Determine the (X, Y) coordinate at the center of the cell enclosing the given text.  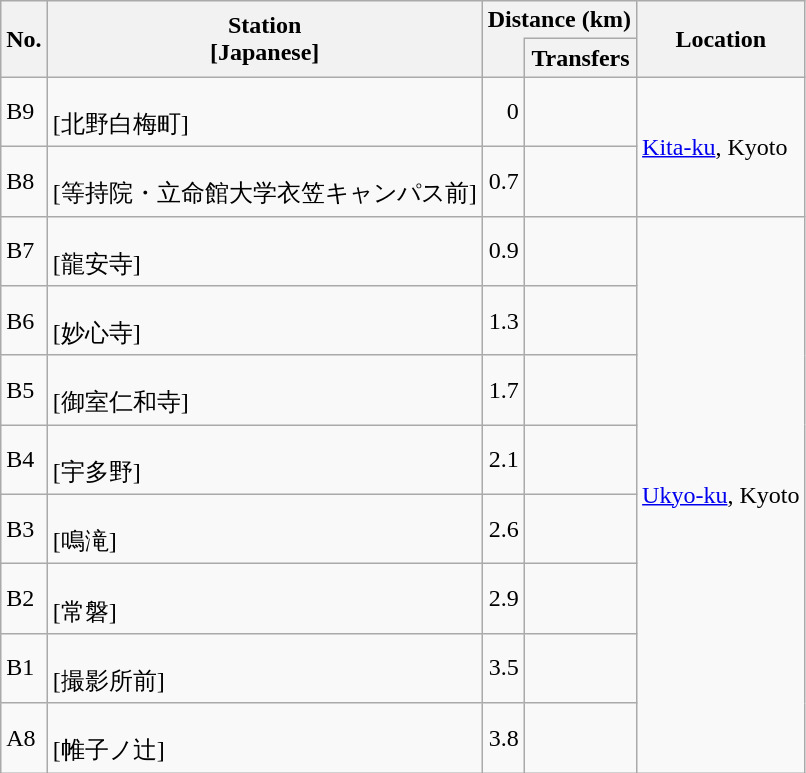
2.9 (503, 599)
0.9 (503, 251)
[妙心寺] (264, 321)
0.7 (503, 181)
Transfers (580, 58)
2.6 (503, 529)
[龍安寺] (264, 251)
B2 (24, 599)
Station[Japanese] (264, 39)
B6 (24, 321)
B8 (24, 181)
Distance (km) (559, 20)
1.7 (503, 390)
A8 (24, 738)
[宇多野] (264, 460)
B5 (24, 390)
B9 (24, 112)
[御室仁和寺] (264, 390)
B3 (24, 529)
2.1 (503, 460)
Kita-ku, Kyoto (721, 146)
B4 (24, 460)
[撮影所前] (264, 668)
1.3 (503, 321)
No. (24, 39)
Location (721, 39)
[帷子ノ辻] (264, 738)
B1 (24, 668)
3.8 (503, 738)
0 (503, 112)
[北野白梅町] (264, 112)
[常磐] (264, 599)
3.5 (503, 668)
B7 (24, 251)
[等持院・立命館大学衣笠キャンパス前] (264, 181)
[鳴滝] (264, 529)
Ukyo-ku, Kyoto (721, 494)
